Scan for the cell matching the given text and deliver its [X, Y] coordinate at center. 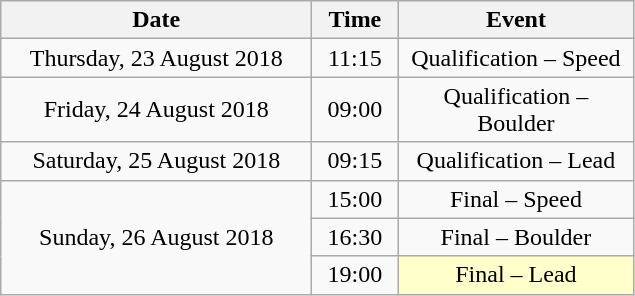
19:00 [355, 275]
Final – Boulder [516, 237]
15:00 [355, 199]
11:15 [355, 58]
09:15 [355, 161]
09:00 [355, 110]
Saturday, 25 August 2018 [156, 161]
Qualification – Boulder [516, 110]
Final – Speed [516, 199]
Thursday, 23 August 2018 [156, 58]
16:30 [355, 237]
Sunday, 26 August 2018 [156, 237]
Final – Lead [516, 275]
Qualification – Lead [516, 161]
Friday, 24 August 2018 [156, 110]
Event [516, 20]
Time [355, 20]
Date [156, 20]
Qualification – Speed [516, 58]
